Provide the [X, Y] coordinate of the cell's center where the given text is located.  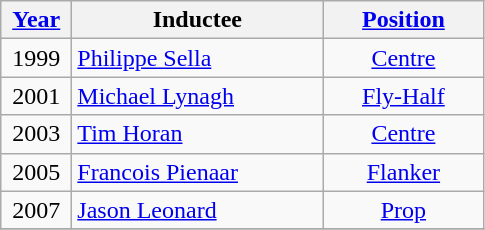
2007 [36, 210]
Fly-Half [404, 96]
Year [36, 20]
Francois Pienaar [198, 172]
Michael Lynagh [198, 96]
Tim Horan [198, 134]
Position [404, 20]
1999 [36, 58]
Flanker [404, 172]
2001 [36, 96]
Prop [404, 210]
Jason Leonard [198, 210]
Philippe Sella [198, 58]
Inductee [198, 20]
2005 [36, 172]
2003 [36, 134]
